Find where the given text appears and provide that cell's center as (X, Y) coordinate. 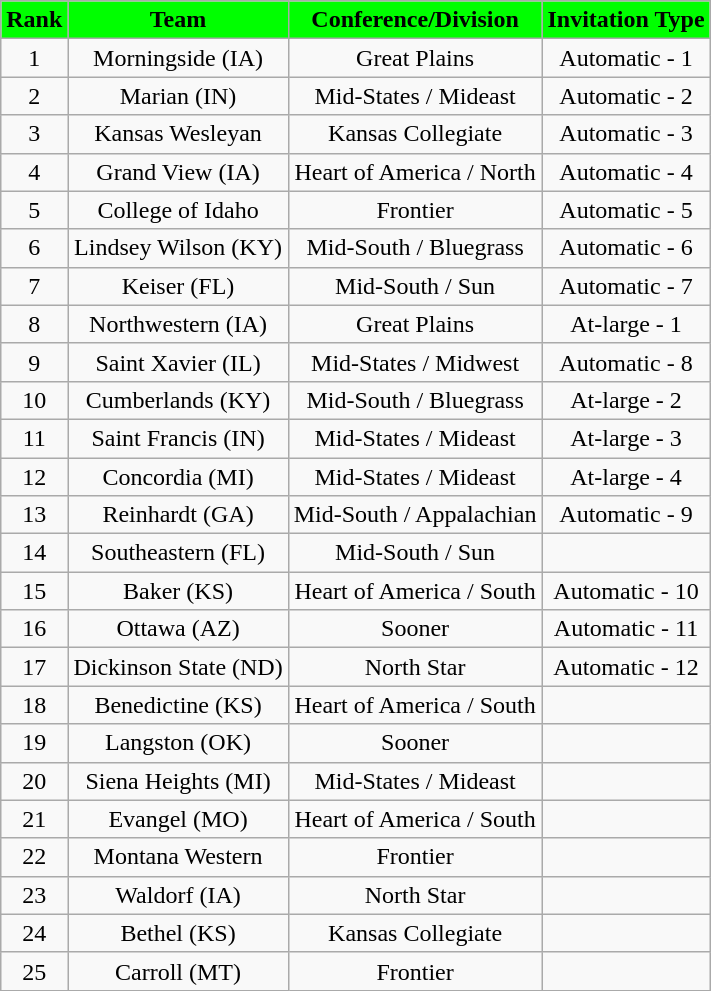
Carroll (MT) (178, 971)
At-large - 1 (626, 324)
6 (34, 248)
Southeastern (FL) (178, 553)
Cumberlands (KY) (178, 400)
Ottawa (AZ) (178, 629)
10 (34, 400)
Automatic - 11 (626, 629)
Baker (KS) (178, 591)
Marian (IN) (178, 96)
8 (34, 324)
2 (34, 96)
Automatic - 10 (626, 591)
Mid-States / Midwest (415, 362)
12 (34, 477)
Automatic - 5 (626, 210)
Automatic - 12 (626, 667)
24 (34, 933)
Automatic - 4 (626, 172)
3 (34, 134)
20 (34, 781)
4 (34, 172)
At-large - 3 (626, 438)
Invitation Type (626, 20)
7 (34, 286)
Concordia (MI) (178, 477)
25 (34, 971)
Rank (34, 20)
Northwestern (IA) (178, 324)
Automatic - 1 (626, 58)
15 (34, 591)
Benedictine (KS) (178, 705)
14 (34, 553)
13 (34, 515)
At-large - 4 (626, 477)
Lindsey Wilson (KY) (178, 248)
Montana Western (178, 857)
9 (34, 362)
Evangel (MO) (178, 819)
21 (34, 819)
Automatic - 8 (626, 362)
16 (34, 629)
Morningside (IA) (178, 58)
11 (34, 438)
Reinhardt (GA) (178, 515)
19 (34, 743)
Keiser (FL) (178, 286)
Siena Heights (MI) (178, 781)
Langston (OK) (178, 743)
22 (34, 857)
Automatic - 3 (626, 134)
Grand View (IA) (178, 172)
Heart of America / North (415, 172)
Bethel (KS) (178, 933)
Automatic - 9 (626, 515)
18 (34, 705)
Conference/Division (415, 20)
Mid-South / Appalachian (415, 515)
Kansas Wesleyan (178, 134)
Saint Francis (IN) (178, 438)
College of Idaho (178, 210)
5 (34, 210)
Team (178, 20)
Waldorf (IA) (178, 895)
23 (34, 895)
Automatic - 6 (626, 248)
Saint Xavier (IL) (178, 362)
17 (34, 667)
1 (34, 58)
Automatic - 2 (626, 96)
At-large - 2 (626, 400)
Dickinson State (ND) (178, 667)
Automatic - 7 (626, 286)
